Scan for the cell matching the given text and deliver its (X, Y) coordinate at center. 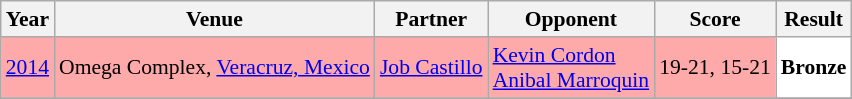
19-21, 15-21 (715, 68)
Bronze (814, 68)
Score (715, 19)
Omega Complex, Veracruz, Mexico (214, 68)
Venue (214, 19)
Partner (432, 19)
Job Castillo (432, 68)
Result (814, 19)
2014 (28, 68)
Year (28, 19)
Opponent (572, 19)
Kevin Cordon Anibal Marroquin (572, 68)
